Locate the cell with the specified text and output its [X, Y] center coordinate. 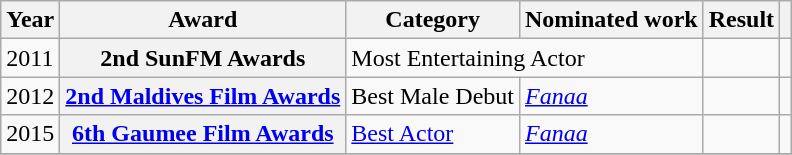
2nd Maldives Film Awards [203, 96]
Most Entertaining Actor [524, 58]
2nd SunFM Awards [203, 58]
Award [203, 20]
Nominated work [611, 20]
2011 [30, 58]
6th Gaumee Film Awards [203, 134]
Best Male Debut [433, 96]
Result [741, 20]
Year [30, 20]
2015 [30, 134]
Best Actor [433, 134]
2012 [30, 96]
Category [433, 20]
